From the cell containing the given text, extract its center point as [x, y] coordinate. 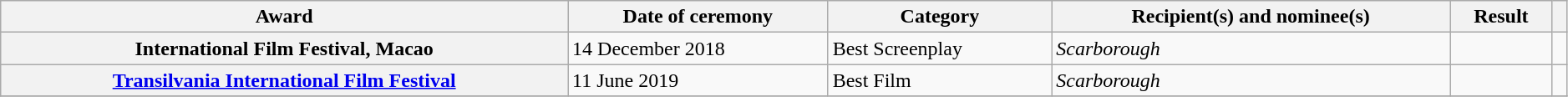
Category [940, 17]
11 June 2019 [698, 80]
Result [1502, 17]
International Film Festival, Macao [284, 48]
Transilvania International Film Festival [284, 80]
Best Screenplay [940, 48]
14 December 2018 [698, 48]
Date of ceremony [698, 17]
Best Film [940, 80]
Recipient(s) and nominee(s) [1251, 17]
Award [284, 17]
